Scan for the cell matching the given text and deliver its [x, y] coordinate at center. 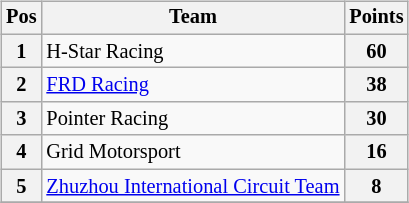
38 [376, 85]
FRD Racing [192, 85]
2 [21, 85]
Points [376, 18]
Team [192, 18]
16 [376, 152]
Grid Motorsport [192, 152]
Zhuzhou International Circuit Team [192, 186]
30 [376, 119]
60 [376, 51]
1 [21, 51]
Pointer Racing [192, 119]
Pos [21, 18]
H-Star Racing [192, 51]
5 [21, 186]
3 [21, 119]
8 [376, 186]
4 [21, 152]
